Extract the [X, Y] coordinate from the center of the cell holding the provided text.  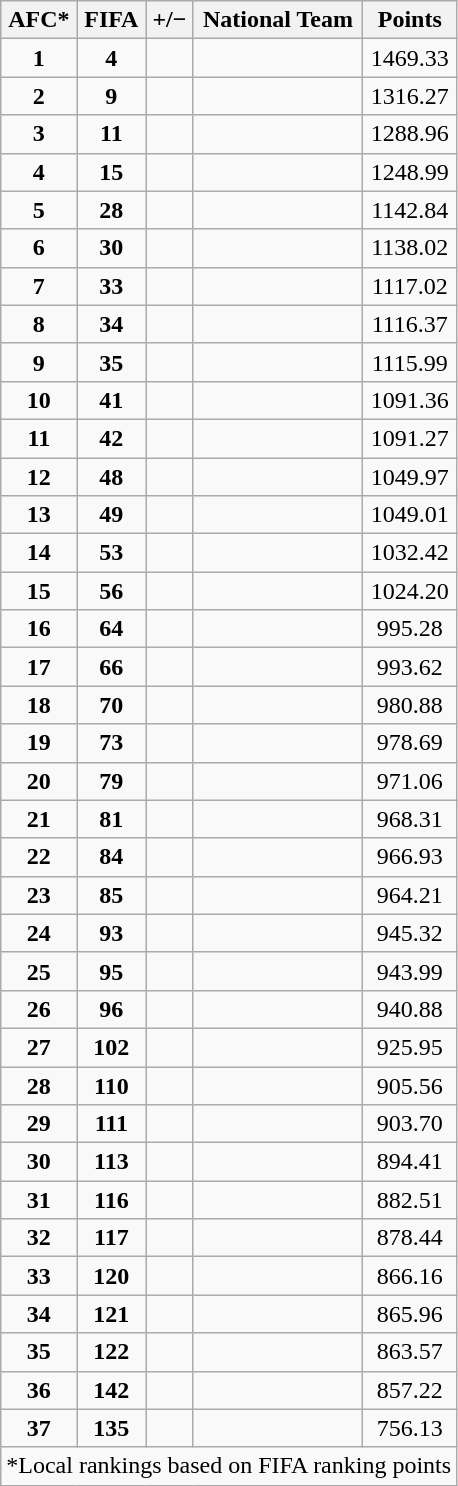
49 [112, 515]
16 [39, 629]
53 [112, 553]
National Team [278, 20]
1032.42 [410, 553]
32 [39, 1238]
968.31 [410, 819]
85 [112, 895]
863.57 [410, 1352]
111 [112, 1124]
857.22 [410, 1390]
1117.02 [410, 286]
36 [39, 1390]
102 [112, 1047]
20 [39, 781]
142 [112, 1390]
12 [39, 477]
1142.84 [410, 210]
Points [410, 20]
121 [112, 1314]
3 [39, 134]
903.70 [410, 1124]
894.41 [410, 1162]
13 [39, 515]
84 [112, 857]
19 [39, 743]
1288.96 [410, 134]
26 [39, 1009]
FIFA [112, 20]
8 [39, 324]
31 [39, 1200]
37 [39, 1428]
1138.02 [410, 248]
23 [39, 895]
1091.36 [410, 400]
48 [112, 477]
1 [39, 58]
79 [112, 781]
995.28 [410, 629]
1049.97 [410, 477]
29 [39, 1124]
940.88 [410, 1009]
AFC* [39, 20]
110 [112, 1085]
120 [112, 1276]
22 [39, 857]
1116.37 [410, 324]
93 [112, 933]
18 [39, 705]
905.56 [410, 1085]
135 [112, 1428]
73 [112, 743]
7 [39, 286]
865.96 [410, 1314]
1049.01 [410, 515]
95 [112, 971]
25 [39, 971]
945.32 [410, 933]
21 [39, 819]
10 [39, 400]
116 [112, 1200]
866.16 [410, 1276]
24 [39, 933]
+/− [170, 20]
70 [112, 705]
978.69 [410, 743]
2 [39, 96]
5 [39, 210]
1115.99 [410, 362]
971.06 [410, 781]
964.21 [410, 895]
42 [112, 438]
122 [112, 1352]
64 [112, 629]
96 [112, 1009]
878.44 [410, 1238]
117 [112, 1238]
1091.27 [410, 438]
113 [112, 1162]
756.13 [410, 1428]
6 [39, 248]
41 [112, 400]
14 [39, 553]
17 [39, 667]
66 [112, 667]
56 [112, 591]
943.99 [410, 971]
27 [39, 1047]
993.62 [410, 667]
*Local rankings based on FIFA ranking points [229, 1466]
1024.20 [410, 591]
980.88 [410, 705]
882.51 [410, 1200]
925.95 [410, 1047]
1316.27 [410, 96]
81 [112, 819]
1469.33 [410, 58]
1248.99 [410, 172]
966.93 [410, 857]
